Capture the cell that displays the provided text and extract its (x, y) central coordinate. 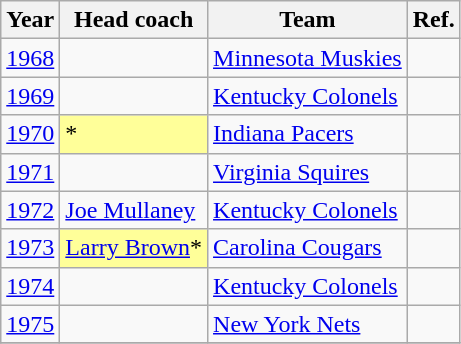
Carolina Cougars (308, 248)
1969 (30, 96)
1972 (30, 210)
1971 (30, 172)
Year (30, 20)
Team (308, 20)
1968 (30, 58)
Indiana Pacers (308, 134)
New York Nets (308, 324)
Head coach (134, 20)
Minnesota Muskies (308, 58)
Virginia Squires (308, 172)
* (134, 134)
1975 (30, 324)
1973 (30, 248)
1970 (30, 134)
1974 (30, 286)
Joe Mullaney (134, 210)
Ref. (434, 20)
Larry Brown* (134, 248)
